Scan for the cell matching the given text and deliver its [x, y] coordinate at center. 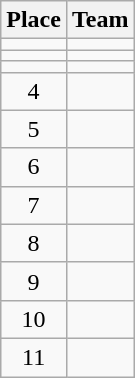
5 [34, 129]
8 [34, 243]
11 [34, 357]
10 [34, 319]
6 [34, 167]
Team [100, 20]
9 [34, 281]
4 [34, 91]
7 [34, 205]
Place [34, 20]
